Pinpoint the cell where the given text exists, returning its [X, Y] midpoint coordinate. 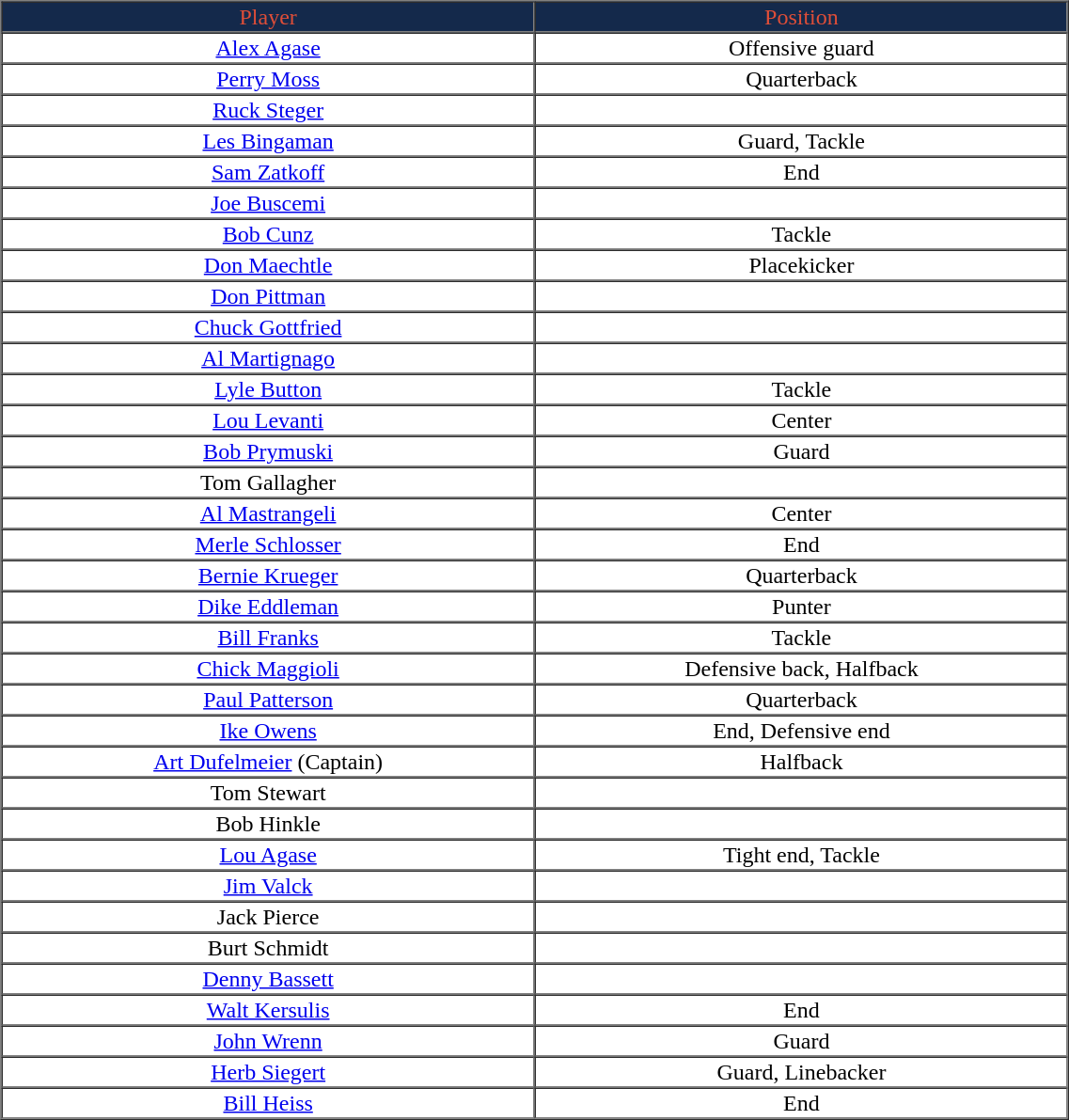
Lou Agase [269, 854]
Guard, Linebacker [801, 1072]
Player [269, 17]
Halfback [801, 762]
Ruck Steger [269, 109]
Bill Franks [269, 638]
Dike Eddleman [269, 606]
Lou Levanti [269, 419]
Position [801, 17]
Bob Cunz [269, 233]
Al Mastrangeli [269, 513]
Jim Valck [269, 886]
Don Maechtle [269, 265]
Jack Pierce [269, 916]
Bob Prymuski [269, 451]
Bob Hinkle [269, 824]
Defensive back, Halfback [801, 668]
Paul Patterson [269, 700]
Bill Heiss [269, 1102]
Sam Zatkoff [269, 171]
Tom Gallagher [269, 481]
Herb Siegert [269, 1072]
Tight end, Tackle [801, 854]
Offensive guard [801, 47]
Tom Stewart [269, 792]
Perry Moss [269, 79]
Les Bingaman [269, 141]
Denny Bassett [269, 978]
Al Martignago [269, 357]
Merle Schlosser [269, 544]
Bernie Krueger [269, 576]
Don Pittman [269, 295]
Burt Schmidt [269, 948]
Art Dufelmeier (Captain) [269, 762]
Placekicker [801, 265]
Chick Maggioli [269, 668]
End, Defensive end [801, 730]
Punter [801, 606]
Ike Owens [269, 730]
Guard, Tackle [801, 141]
John Wrenn [269, 1040]
Walt Kersulis [269, 1010]
Joe Buscemi [269, 203]
Lyle Button [269, 389]
Chuck Gottfried [269, 327]
Alex Agase [269, 47]
